Pinpoint the cell where the given text exists, returning its [X, Y] midpoint coordinate. 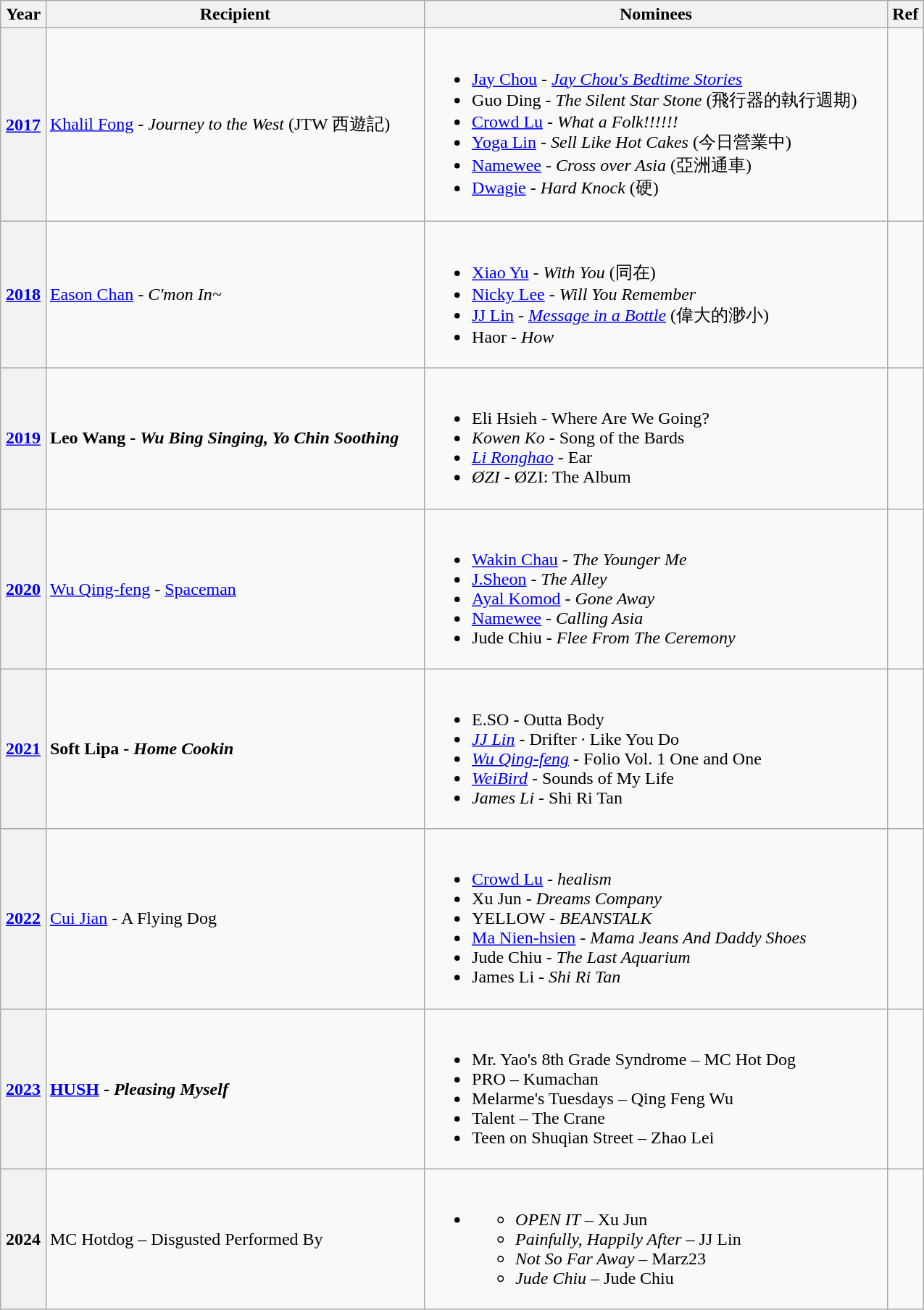
Eason Chan - C'mon In~ [235, 294]
OPEN IT – Xu JunPainfully, Happily After – JJ LinNot So Far Away – Marz23Jude Chiu – Jude Chiu [657, 1239]
Year [23, 14]
E.SO - Outta BodyJJ Lin - Drifter · Like You DoWu Qing-feng - Folio Vol. 1 One and OneWeiBird - Sounds of My LifeJames Li - Shi Ri Tan [657, 749]
2017 [23, 125]
Mr. Yao's 8th Grade Syndrome – MC Hot DogPRO – KumachanMelarme's Tuesdays – Qing Feng WuTalent – The CraneTeen on Shuqian Street – Zhao Lei [657, 1088]
Khalil Fong - Journey to the West (JTW 西遊記) [235, 125]
Soft Lipa - Home Cookin [235, 749]
Nominees [657, 14]
HUSH - Pleasing Myself [235, 1088]
Ref [905, 14]
Cui Jian - A Flying Dog [235, 919]
2019 [23, 438]
Recipient [235, 14]
2022 [23, 919]
Eli Hsieh - Where Are We Going?Kowen Ko - Song of the BardsLi Ronghao - EarØZI - ØZI: The Album [657, 438]
Leo Wang - Wu Bing Singing, Yo Chin Soothing [235, 438]
2024 [23, 1239]
Xiao Yu - With You (同在)Nicky Lee - Will You RememberJJ Lin - Message in a Bottle (偉大的渺小)Haor - How [657, 294]
2021 [23, 749]
Wakin Chau - The Younger MeJ.Sheon - The AlleyAyal Komod - Gone AwayNamewee - Calling AsiaJude Chiu - Flee From The Ceremony [657, 588]
2018 [23, 294]
MC Hotdog – Disgusted Performed By [235, 1239]
2023 [23, 1088]
Wu Qing-feng - Spaceman [235, 588]
2020 [23, 588]
